Return the (X, Y) coordinate for the center point of the cell that contains the specified text.  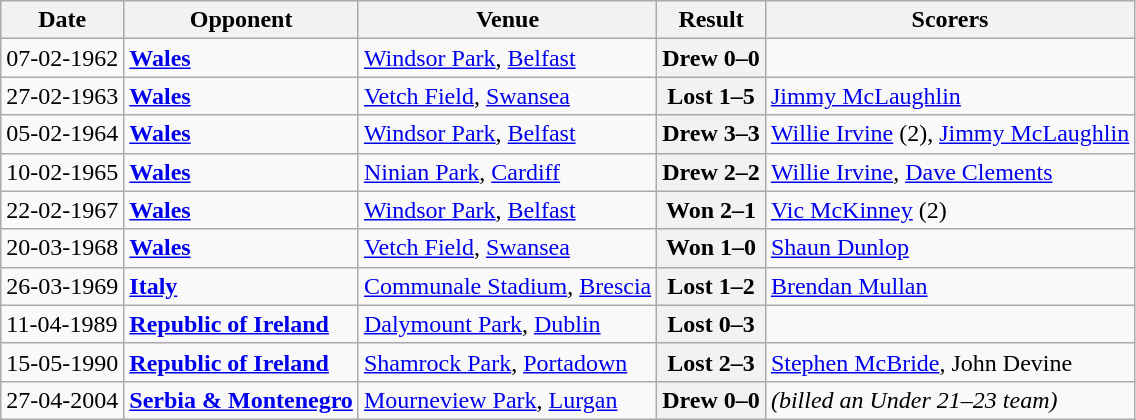
Shaun Dunlop (950, 248)
Lost 0–3 (712, 324)
Stephen McBride, John Devine (950, 362)
Drew 2–2 (712, 172)
Won 1–0 (712, 248)
Shamrock Park, Portadown (507, 362)
Italy (242, 286)
26-03-1969 (62, 286)
11-04-1989 (62, 324)
Dalymount Park, Dublin (507, 324)
Willie Irvine (2), Jimmy McLaughlin (950, 134)
Willie Irvine, Dave Clements (950, 172)
Mourneview Park, Lurgan (507, 400)
Vic McKinney (2) (950, 210)
22-02-1967 (62, 210)
10-02-1965 (62, 172)
Ninian Park, Cardiff (507, 172)
07-02-1962 (62, 58)
Opponent (242, 20)
Brendan Mullan (950, 286)
Serbia & Montenegro (242, 400)
15-05-1990 (62, 362)
Lost 1–5 (712, 96)
Communale Stadium, Brescia (507, 286)
20-03-1968 (62, 248)
Lost 1–2 (712, 286)
27-04-2004 (62, 400)
Lost 2–3 (712, 362)
Venue (507, 20)
Won 2–1 (712, 210)
Drew 3–3 (712, 134)
27-02-1963 (62, 96)
05-02-1964 (62, 134)
Date (62, 20)
Result (712, 20)
(billed an Under 21–23 team) (950, 400)
Scorers (950, 20)
Jimmy McLaughlin (950, 96)
